Find where the given text appears and provide that cell's center as (x, y) coordinate. 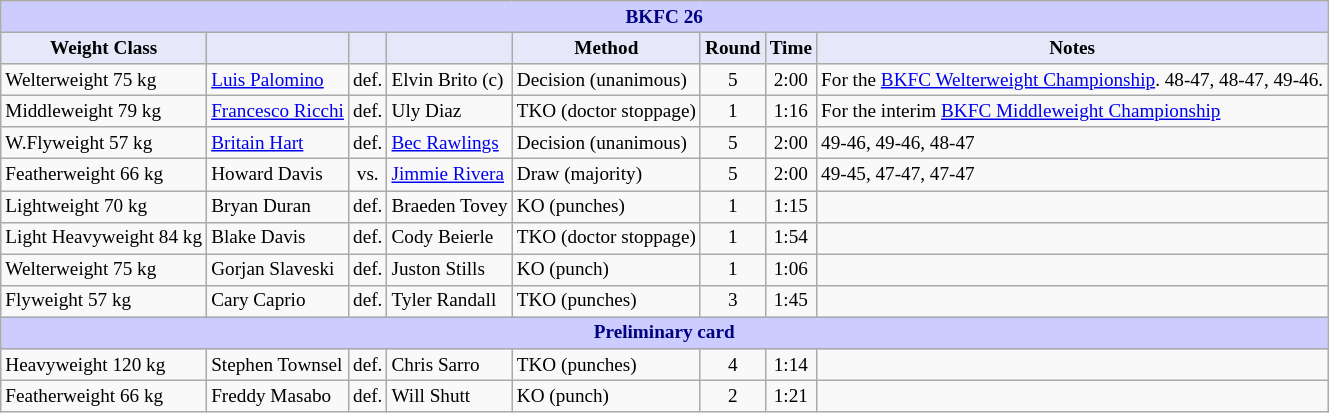
49-45, 47-47, 47-47 (1072, 175)
1:06 (790, 270)
Tyler Randall (450, 301)
Stephen Townsel (278, 365)
Method (606, 48)
Weight Class (104, 48)
Braeden Tovey (450, 206)
Bec Rawlings (450, 143)
Draw (majority) (606, 175)
1:54 (790, 238)
Light Heavyweight 84 kg (104, 238)
Bryan Duran (278, 206)
Preliminary card (664, 333)
For the BKFC Welterweight Championship. 48-47, 48-47, 49-46. (1072, 80)
4 (732, 365)
Luis Palomino (278, 80)
1:14 (790, 365)
Flyweight 57 kg (104, 301)
3 (732, 301)
1:45 (790, 301)
Francesco Ricchi (278, 111)
Cody Beierle (450, 238)
2 (732, 396)
49-46, 49-46, 48-47 (1072, 143)
1:15 (790, 206)
Heavyweight 120 kg (104, 365)
Gorjan Slaveski (278, 270)
Jimmie Rivera (450, 175)
Notes (1072, 48)
Will Shutt (450, 396)
Cary Caprio (278, 301)
Juston Stills (450, 270)
Freddy Masabo (278, 396)
Chris Sarro (450, 365)
1:16 (790, 111)
Uly Diaz (450, 111)
vs. (367, 175)
Howard Davis (278, 175)
BKFC 26 (664, 17)
W.Flyweight 57 kg (104, 143)
KO (punches) (606, 206)
Time (790, 48)
1:21 (790, 396)
For the interim BKFC Middleweight Championship (1072, 111)
Elvin Brito (c) (450, 80)
Britain Hart (278, 143)
Round (732, 48)
Lightweight 70 kg (104, 206)
Middleweight 79 kg (104, 111)
Blake Davis (278, 238)
